Identify which cell holds the provided text, then report its [x, y] central coordinate. 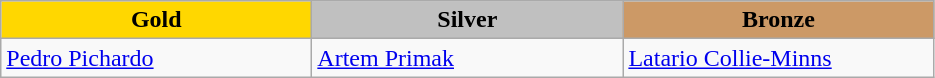
Silver [468, 20]
Pedro Pichardo [156, 58]
Latario Collie-Minns [778, 58]
Gold [156, 20]
Artem Primak [468, 58]
Bronze [778, 20]
